Provide the (X, Y) coordinate of the cell's center where the given text is located.  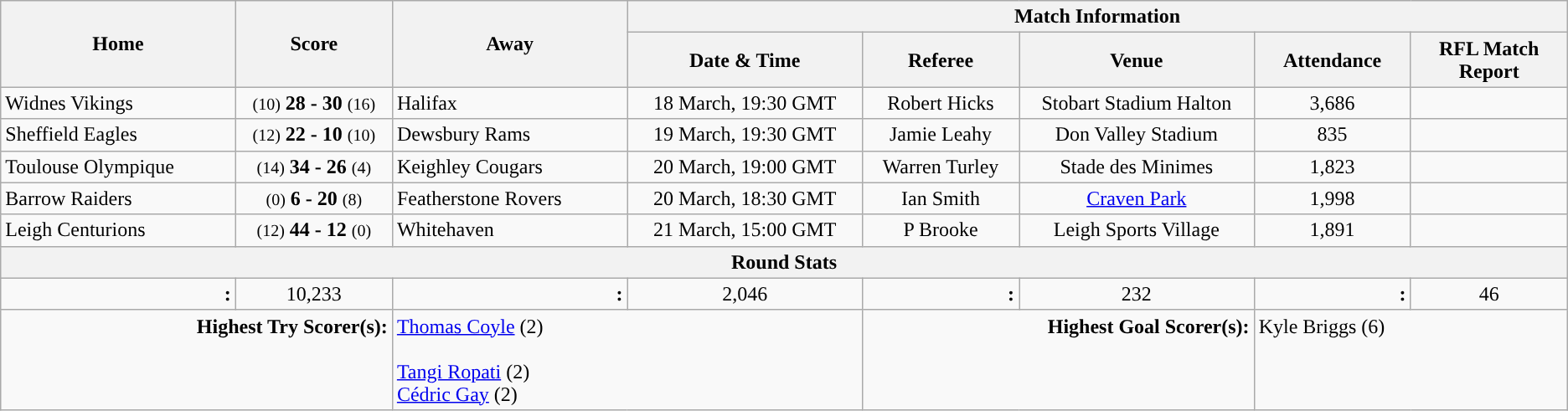
Match Information (1097, 17)
Craven Park (1137, 198)
Warren Turley (940, 167)
835 (1332, 135)
(12) 44 - 12 (0) (313, 230)
3,686 (1332, 103)
RFL Match Report (1489, 60)
Don Valley Stadium (1137, 135)
Sheffield Eagles (119, 135)
Leigh Centurions (119, 230)
Stobart Stadium Halton (1137, 103)
Halifax (509, 103)
20 March, 18:30 GMT (745, 198)
Date & Time (745, 60)
Ian Smith (940, 198)
Barrow Raiders (119, 198)
Away (509, 44)
Attendance (1332, 60)
Kyle Briggs (6) (1411, 360)
(10) 28 - 30 (16) (313, 103)
(14) 34 - 26 (4) (313, 167)
Highest Goal Scorer(s): (1058, 360)
1,891 (1332, 230)
1,998 (1332, 198)
(0) 6 - 20 (8) (313, 198)
Dewsbury Rams (509, 135)
46 (1489, 294)
Toulouse Olympique (119, 167)
Featherstone Rovers (509, 198)
Highest Try Scorer(s): (197, 360)
Score (313, 44)
10,233 (313, 294)
(12) 22 - 10 (10) (313, 135)
20 March, 19:00 GMT (745, 167)
Robert Hicks (940, 103)
Jamie Leahy (940, 135)
21 March, 15:00 GMT (745, 230)
Referee (940, 60)
Leigh Sports Village (1137, 230)
Keighley Cougars (509, 167)
232 (1137, 294)
Whitehaven (509, 230)
Home (119, 44)
2,046 (745, 294)
Thomas Coyle (2) Tangi Ropati (2) Cédric Gay (2) (627, 360)
Widnes Vikings (119, 103)
Venue (1137, 60)
19 March, 19:30 GMT (745, 135)
1,823 (1332, 167)
Stade des Minimes (1137, 167)
Round Stats (784, 262)
P Brooke (940, 230)
18 March, 19:30 GMT (745, 103)
